Capture the cell that displays the provided text and extract its [X, Y] central coordinate. 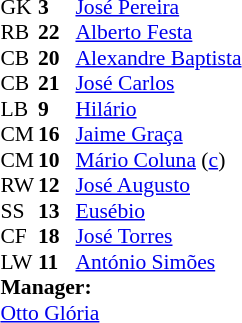
21 [57, 83]
22 [57, 33]
SS [19, 211]
Alexandre Baptista [158, 58]
Manager: [120, 287]
Hilário [158, 109]
10 [57, 160]
Mário Coluna (c) [158, 160]
RW [19, 185]
12 [57, 185]
José Torres [158, 237]
Jaime Graça [158, 135]
18 [57, 237]
CF [19, 237]
José Augusto [158, 185]
16 [57, 135]
Alberto Festa [158, 33]
LW [19, 262]
RB [19, 33]
LB [19, 109]
9 [57, 109]
11 [57, 262]
20 [57, 58]
António Simões [158, 262]
Eusébio [158, 211]
José Carlos [158, 83]
13 [57, 211]
